Find where the given text appears and provide that cell's center as [X, Y] coordinate. 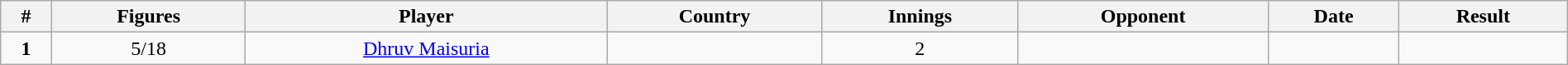
2 [920, 48]
Date [1334, 17]
Dhruv Maisuria [427, 48]
Figures [149, 17]
1 [26, 48]
Player [427, 17]
Innings [920, 17]
Opponent [1143, 17]
5/18 [149, 48]
Result [1483, 17]
# [26, 17]
Country [715, 17]
